Identify which cell holds the provided text, then report its (X, Y) central coordinate. 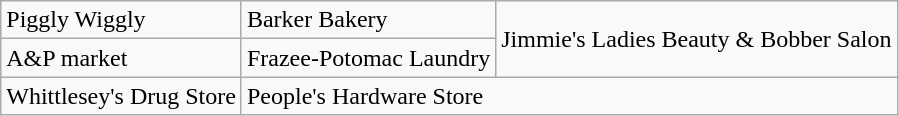
A&P market (122, 58)
Piggly Wiggly (122, 20)
Barker Bakery (368, 20)
People's Hardware Store (569, 96)
Jimmie's Ladies Beauty & Bobber Salon (696, 39)
Whittlesey's Drug Store (122, 96)
Frazee-Potomac Laundry (368, 58)
